Determine the [x, y] coordinate at the center of the cell enclosing the given text.  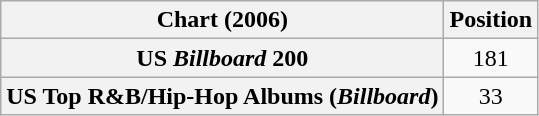
US Top R&B/Hip-Hop Albums (Billboard) [222, 96]
US Billboard 200 [222, 58]
181 [491, 58]
Position [491, 20]
Chart (2006) [222, 20]
33 [491, 96]
